Find where the given text appears and provide that cell's center as (x, y) coordinate. 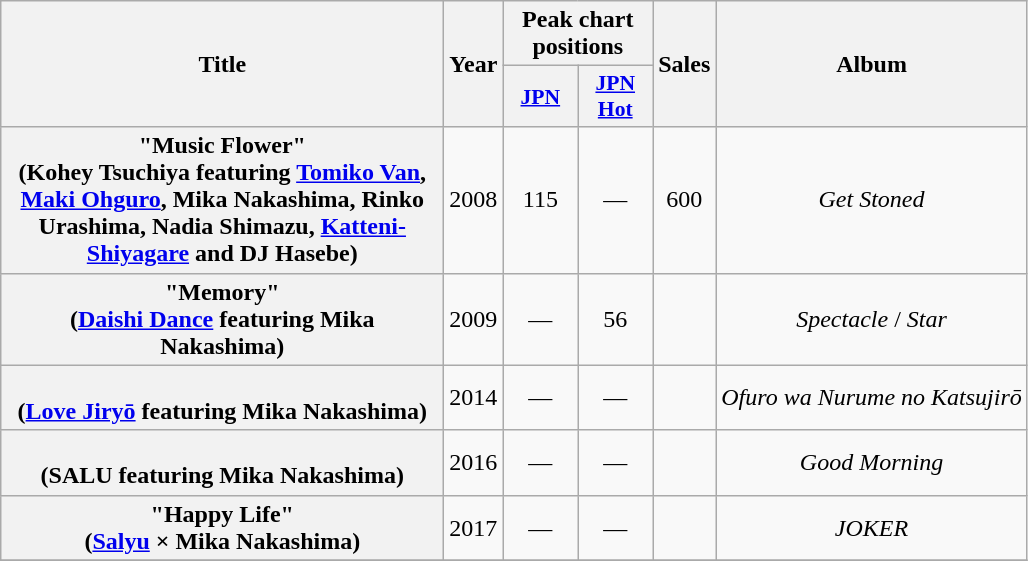
Title (222, 64)
56 (616, 319)
Album (872, 64)
Spectacle / Star (872, 319)
JOKER (872, 528)
"Happy Life"(Salyu × Mika Nakashima) (222, 528)
"Memory"(Daishi Dance featuring Mika Nakashima) (222, 319)
2016 (474, 462)
Get Stoned (872, 200)
2017 (474, 528)
"Music Flower"(Kohey Tsuchiya featuring Tomiko Van, Maki Ohguro, Mika Nakashima, Rinko Urashima, Nadia Shimazu, Katteni-Shiyagare and DJ Hasebe) (222, 200)
600 (684, 200)
2014 (474, 398)
(SALU featuring Mika Nakashima) (222, 462)
2009 (474, 319)
2008 (474, 200)
Sales (684, 64)
Ofuro wa Nurume no Katsujirō (872, 398)
JPN Hot (616, 96)
115 (540, 200)
(Love Jiryō featuring Mika Nakashima) (222, 398)
Year (474, 64)
Good Morning (872, 462)
JPN (540, 96)
Peak chart positions (578, 34)
